Output the [x, y] coordinate of the center of the cell containing the given text.  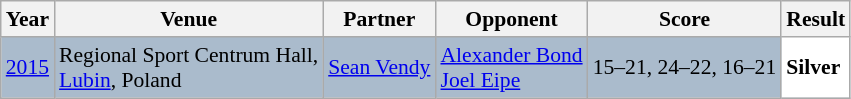
Opponent [511, 19]
15–21, 24–22, 16–21 [685, 68]
Partner [379, 19]
Score [685, 19]
Alexander Bond Joel Eipe [511, 68]
Venue [188, 19]
Sean Vendy [379, 68]
Regional Sport Centrum Hall,Lubin, Poland [188, 68]
Year [28, 19]
Silver [816, 68]
Result [816, 19]
2015 [28, 68]
